Locate the cell with the specified text and output its [X, Y] center coordinate. 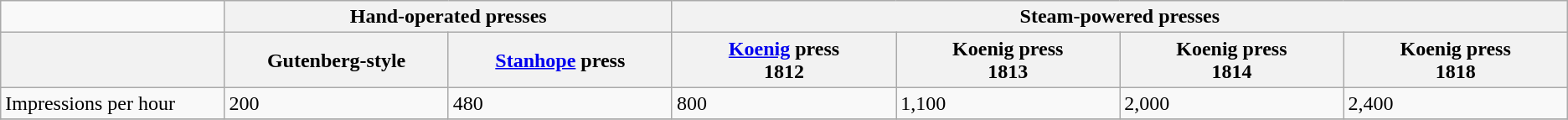
2,000 [1231, 103]
Koenig press 1818 [1456, 60]
Stanhope press [560, 60]
Koenig press 1812 [784, 60]
800 [784, 103]
480 [560, 103]
Steam-powered presses [1119, 17]
Koenig press 1813 [1008, 60]
Impressions per hour [112, 103]
1,100 [1008, 103]
Hand-operated presses [448, 17]
2,400 [1456, 103]
200 [337, 103]
Gutenberg-style [337, 60]
Koenig press 1814 [1231, 60]
